Identify which cell holds the provided text, then report its (x, y) central coordinate. 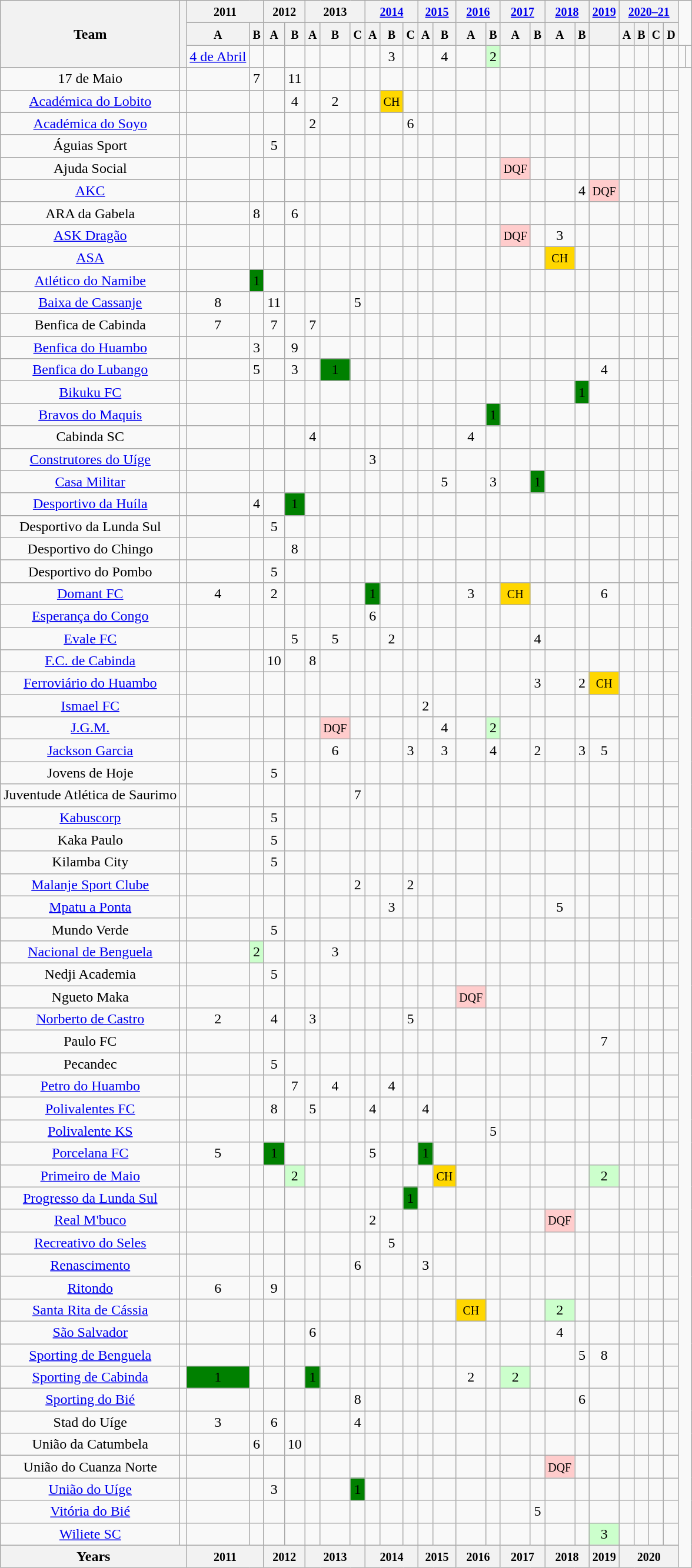
J.G.M. (91, 728)
Juventude Atlética de Saurimo (91, 795)
Casa Militar (91, 482)
2020–21 (648, 12)
Polivalentes FC (91, 1109)
Bravos do Maquis (91, 415)
Ferroviário do Huambo (91, 683)
D (671, 34)
Stad do Uíge (91, 1422)
Águias Sport (91, 146)
Mundo Verde (91, 929)
Real M'buco (91, 1220)
Polivalente KS (91, 1131)
Ismael FC (91, 706)
Santa Rita de Cássia (91, 1310)
Benfica do Lubango (91, 370)
Porcelana FC (91, 1153)
Benfica de Cabinda (91, 325)
União da Catumbela (91, 1444)
Wiliete SC (91, 1534)
Renascimento (91, 1265)
Norberto de Castro (91, 1019)
Ajuda Social (91, 168)
Domant FC (91, 593)
Nedji Academia (91, 974)
Sporting de Benguela (91, 1355)
Construtores do Uíge (91, 459)
Atlético do Namibe (91, 281)
Recreativo do Seles (91, 1243)
ASK Dragão (91, 235)
Pecandec (91, 1064)
Years (94, 1556)
Nacional de Benguela (91, 952)
Académica do Soyo (91, 124)
Evale FC (91, 638)
São Salvador (91, 1332)
Bikuku FC (91, 392)
Paulo FC (91, 1042)
Desportivo da Huíla (91, 504)
17 de Maio (91, 79)
Jackson Garcia (91, 750)
União do Uíge (91, 1489)
União do Cuanza Norte (91, 1467)
Petro do Huambo (91, 1086)
4 de Abril (218, 56)
Cabinda SC (91, 437)
Sporting do Bié (91, 1400)
Primeiro de Maio (91, 1176)
Kaka Paulo (91, 840)
ARA da Gabela (91, 213)
Desportivo do Chingo (91, 549)
Sporting de Cabinda (91, 1377)
ASA (91, 258)
Vitória do Bié (91, 1512)
Team (91, 34)
2020 (648, 1556)
F.C. de Cabinda (91, 661)
Malanje Sport Clube (91, 885)
Mpatu a Ponta (91, 907)
Benfica do Huambo (91, 348)
Desportivo da Lunda Sul (91, 526)
Baixa de Cassanje (91, 303)
Esperança do Congo (91, 616)
Kilamba City (91, 862)
Progresso da Lunda Sul (91, 1198)
Jovens de Hoje (91, 773)
Ngueto Maka (91, 997)
Desportivo do Pombo (91, 571)
Kabuscorp (91, 818)
Ritondo (91, 1287)
AKC (91, 191)
Académica do Lobito (91, 101)
